Search for the cell housing the specified text and yield its [x, y] center coordinate. 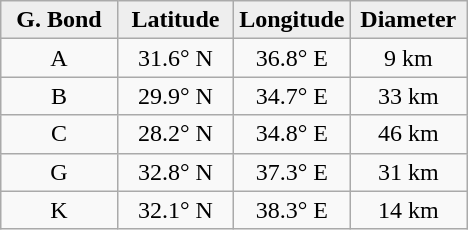
31 km [408, 172]
36.8° E [292, 58]
46 km [408, 134]
Latitude [175, 20]
32.1° N [175, 210]
G. Bond [59, 20]
K [59, 210]
Longitude [292, 20]
34.8° E [292, 134]
38.3° E [292, 210]
37.3° E [292, 172]
31.6° N [175, 58]
33 km [408, 96]
A [59, 58]
Diameter [408, 20]
34.7° E [292, 96]
14 km [408, 210]
28.2° N [175, 134]
G [59, 172]
32.8° N [175, 172]
29.9° N [175, 96]
9 km [408, 58]
C [59, 134]
B [59, 96]
